Locate the cell with the specified text and output its (X, Y) center coordinate. 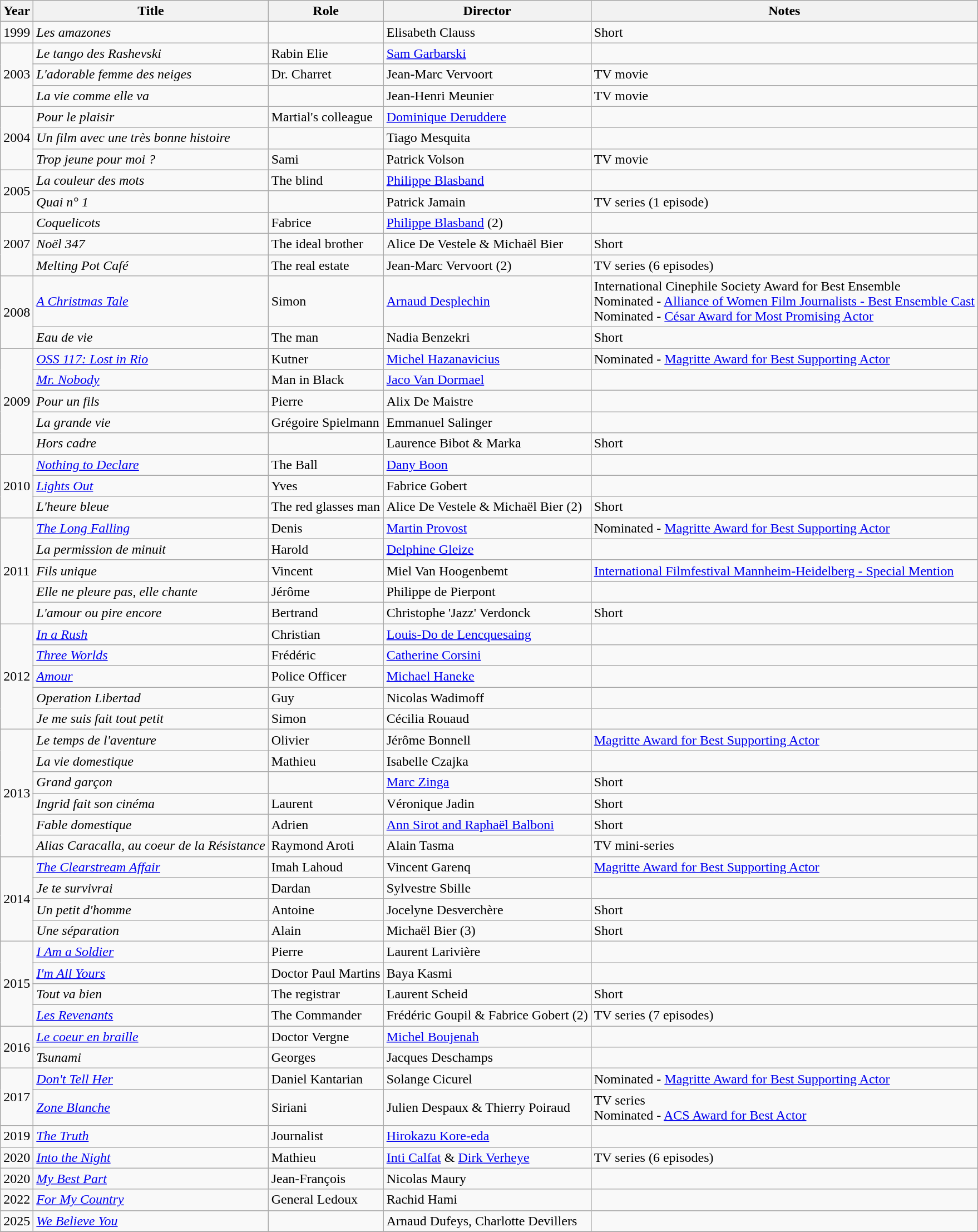
Sami (326, 159)
The Ball (326, 465)
Grégoire Spielmann (326, 422)
Ann Sirot and Raphaël Balboni (487, 825)
La couleur des mots (151, 180)
Alice De Vestele & Michaël Bier (2) (487, 507)
Man in Black (326, 380)
Quai n° 1 (151, 201)
The blind (326, 180)
Michaël Bier (3) (487, 930)
2009 (17, 401)
Martin Provost (487, 528)
Pour le plaisir (151, 117)
I'm All Yours (151, 973)
Frédéric Goupil & Fabrice Gobert (2) (487, 1016)
Amour (151, 677)
Le temps de l'aventure (151, 740)
Rachid Hami (487, 1200)
Tsunami (151, 1058)
Christophe 'Jazz' Verdonck (487, 613)
Sam Garbarski (487, 53)
Inti Calfat & Dirk Verheye (487, 1157)
Jean-Henri Meunier (487, 96)
Alix De Maistre (487, 401)
Mr. Nobody (151, 380)
Alice De Vestele & Michaël Bier (487, 244)
Siriani (326, 1107)
Georges (326, 1058)
Jérôme Bonnell (487, 740)
The Truth (151, 1136)
TV mini-series (784, 846)
Solange Cicurel (487, 1079)
Tiago Mesquita (487, 138)
Frédéric (326, 656)
Nadia Benzekri (487, 338)
Michel Boujenah (487, 1037)
Cécilia Rouaud (487, 719)
2010 (17, 486)
Laurent (326, 804)
Le tango des Rashevski (151, 53)
Hors cadre (151, 443)
La vie domestique (151, 761)
Un petit d'homme (151, 909)
In a Rush (151, 634)
General Ledoux (326, 1200)
Guy (326, 698)
The Clearstream Affair (151, 867)
Director (487, 11)
Jaco Van Dormael (487, 380)
2017 (17, 1097)
2011 (17, 570)
Pour un fils (151, 401)
I Am a Soldier (151, 952)
La grande vie (151, 422)
A Christmas Tale (151, 302)
The Commander (326, 1016)
Raymond Aroti (326, 846)
Fabrice Gobert (487, 486)
Laurent Larivière (487, 952)
Jean-François (326, 1179)
Dominique Deruddere (487, 117)
Daniel Kantarian (326, 1079)
Don't Tell Her (151, 1079)
Baya Kasmi (487, 973)
Role (326, 11)
2007 (17, 244)
Dr. Charret (326, 75)
Three Worlds (151, 656)
Jacques Deschamps (487, 1058)
Bertrand (326, 613)
Miel Van Hoogenbemt (487, 570)
Je me suis fait tout petit (151, 719)
Ingrid fait son cinéma (151, 804)
Tout va bien (151, 994)
Coquelicots (151, 223)
Philippe Blasband (487, 180)
Patrick Volson (487, 159)
Véronique Jadin (487, 804)
Patrick Jamain (487, 201)
2013 (17, 793)
2019 (17, 1136)
Antoine (326, 909)
Fable domestique (151, 825)
TV series (7 episodes) (784, 1016)
Noël 347 (151, 244)
Fils unique (151, 570)
Adrien (326, 825)
Lights Out (151, 486)
The red glasses man (326, 507)
Jérôme (326, 592)
Trop jeune pour moi ? (151, 159)
Nicolas Maury (487, 1179)
Police Officer (326, 677)
Un film avec une très bonne histoire (151, 138)
Jean-Marc Vervoort (2) (487, 265)
Alain Tasma (487, 846)
Kutner (326, 359)
Yves (326, 486)
The ideal brother (326, 244)
Dardan (326, 888)
Notes (784, 11)
2012 (17, 676)
2003 (17, 75)
2005 (17, 191)
Elisabeth Clauss (487, 32)
TV series (1 episode) (784, 201)
2022 (17, 1200)
Une séparation (151, 930)
2015 (17, 983)
Melting Pot Café (151, 265)
2014 (17, 899)
Alias Caracalla, au coeur de la Résistance (151, 846)
Julien Despaux & Thierry Poiraud (487, 1107)
L'adorable femme des neiges (151, 75)
Olivier (326, 740)
My Best Part (151, 1179)
Louis-Do de Lencquesaing (487, 634)
Zone Blanche (151, 1107)
La vie comme elle va (151, 96)
Year (17, 11)
Alain (326, 930)
Marc Zinga (487, 782)
The man (326, 338)
Elle ne pleure pas, elle chante (151, 592)
Michel Hazanavicius (487, 359)
Jean-Marc Vervoort (487, 75)
Rabin Elie (326, 53)
Imah Lahoud (326, 867)
OSS 117: Lost in Rio (151, 359)
Denis (326, 528)
Michael Haneke (487, 677)
2008 (17, 312)
Sylvestre Sbille (487, 888)
Philippe de Pierpont (487, 592)
Dany Boon (487, 465)
Vincent (326, 570)
Operation Libertad (151, 698)
TV seriesNominated - ACS Award for Best Actor (784, 1107)
For My Country (151, 1200)
Nothing to Declare (151, 465)
Laurence Bibot & Marka (487, 443)
Fabrice (326, 223)
L'amour ou pire encore (151, 613)
Je te survivrai (151, 888)
Laurent Scheid (487, 994)
Arnaud Dufeys, Charlotte Devillers (487, 1221)
The real estate (326, 265)
Harold (326, 549)
1999 (17, 32)
Martial's colleague (326, 117)
Les amazones (151, 32)
Christian (326, 634)
2004 (17, 138)
Eau de vie (151, 338)
Le coeur en braille (151, 1037)
Journalist (326, 1136)
Catherine Corsini (487, 656)
2016 (17, 1047)
Delphine Gleize (487, 549)
Doctor Vergne (326, 1037)
Jocelyne Desverchère (487, 909)
Les Revenants (151, 1016)
L'heure bleue (151, 507)
Philippe Blasband (2) (487, 223)
Doctor Paul Martins (326, 973)
2025 (17, 1221)
Isabelle Czajka (487, 761)
Nicolas Wadimoff (487, 698)
The Long Falling (151, 528)
Arnaud Desplechin (487, 302)
Hirokazu Kore-eda (487, 1136)
Vincent Garenq (487, 867)
Grand garçon (151, 782)
Title (151, 11)
The registrar (326, 994)
La permission de minuit (151, 549)
Emmanuel Salinger (487, 422)
International Filmfestival Mannheim-Heidelberg - Special Mention (784, 570)
We Believe You (151, 1221)
Into the Night (151, 1157)
